For the text-containing cell, return its midpoint in (x, y) coordinate format. 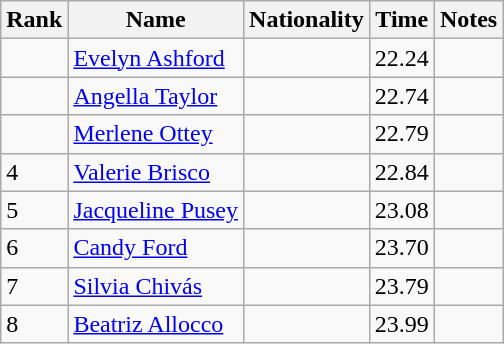
Notes (468, 20)
Merlene Ottey (156, 134)
Time (402, 20)
Jacqueline Pusey (156, 210)
Name (156, 20)
22.84 (402, 172)
8 (34, 324)
Candy Ford (156, 248)
Angella Taylor (156, 96)
22.74 (402, 96)
Evelyn Ashford (156, 58)
Silvia Chivás (156, 286)
Beatriz Allocco (156, 324)
23.79 (402, 286)
7 (34, 286)
22.79 (402, 134)
23.70 (402, 248)
Rank (34, 20)
Valerie Brisco (156, 172)
23.99 (402, 324)
5 (34, 210)
22.24 (402, 58)
4 (34, 172)
6 (34, 248)
Nationality (307, 20)
23.08 (402, 210)
